Return (x, y) of the center of cell containing provided text 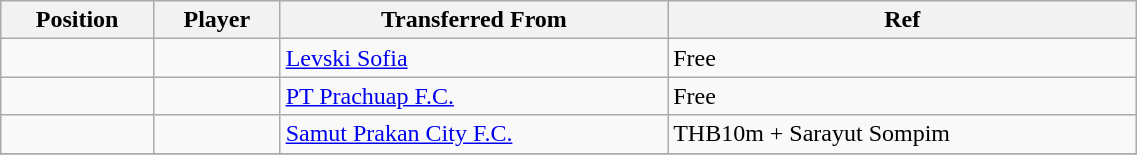
Transferred From (474, 20)
Levski Sofia (474, 58)
Samut Prakan City F.C. (474, 134)
PT Prachuap F.C. (474, 96)
Position (78, 20)
Ref (902, 20)
Player (218, 20)
THB10m + Sarayut Sompim (902, 134)
